Locate the cell with the specified text and output its [X, Y] center coordinate. 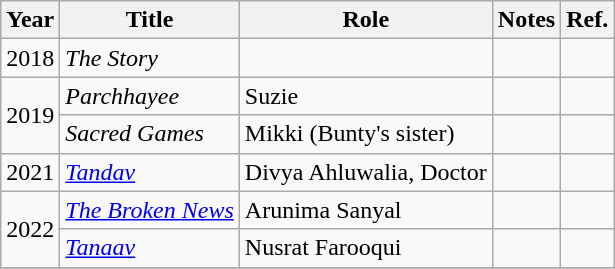
Suzie [366, 96]
2022 [30, 229]
Parchhayee [150, 96]
The Broken News [150, 210]
2019 [30, 115]
Role [366, 20]
Notes [526, 20]
Nusrat Farooqui [366, 248]
Title [150, 20]
Arunima Sanyal [366, 210]
The Story [150, 58]
2018 [30, 58]
Sacred Games [150, 134]
Mikki (Bunty's sister) [366, 134]
2021 [30, 172]
Divya Ahluwalia, Doctor [366, 172]
Tanaav [150, 248]
Ref. [588, 20]
Year [30, 20]
Tandav [150, 172]
